Identify which cell holds the provided text, then report its [X, Y] central coordinate. 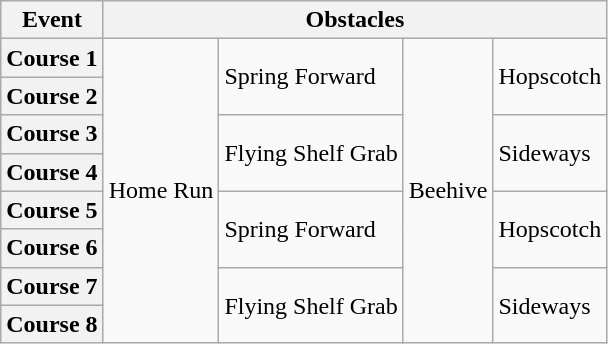
Course 3 [52, 134]
Course 6 [52, 248]
Course 4 [52, 172]
Event [52, 20]
Obstacles [355, 20]
Course 5 [52, 210]
Course 2 [52, 96]
Course 7 [52, 286]
Course 1 [52, 58]
Home Run [161, 191]
Course 8 [52, 324]
Beehive [448, 191]
